Capture the cell that displays the provided text and extract its (X, Y) central coordinate. 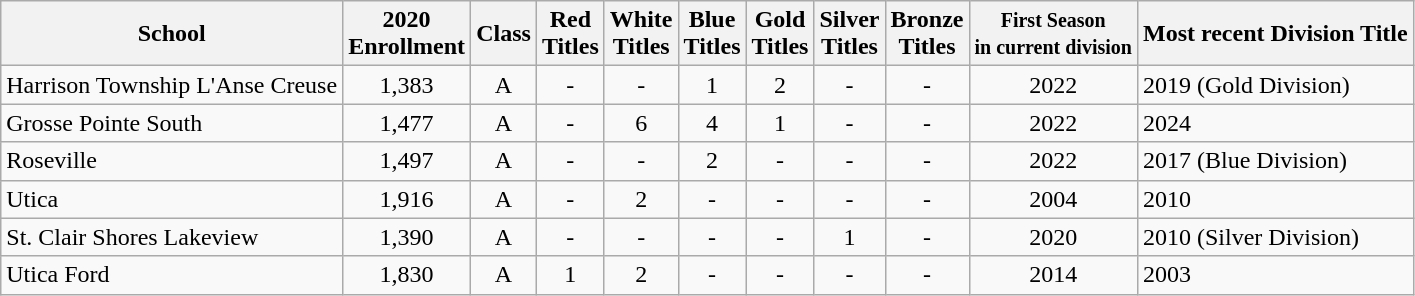
2003 (1275, 275)
2010 (1275, 199)
Red Titles (570, 34)
Utica (172, 199)
White Titles (641, 34)
4 (712, 123)
2024 (1275, 123)
GoldTitles (780, 34)
2020 (1053, 237)
Most recent Division Title (1275, 34)
1,916 (407, 199)
1,477 (407, 123)
1,390 (407, 237)
Grosse Pointe South (172, 123)
Class (504, 34)
SilverTitles (850, 34)
2017 (Blue Division) (1275, 161)
1,497 (407, 161)
First Season in current division (1053, 34)
2014 (1053, 275)
6 (641, 123)
Roseville (172, 161)
St. Clair Shores Lakeview (172, 237)
BronzeTitles (927, 34)
Utica Ford (172, 275)
2020 Enrollment (407, 34)
School (172, 34)
1,830 (407, 275)
2004 (1053, 199)
2019 (Gold Division) (1275, 85)
Harrison Township L'Anse Creuse (172, 85)
2010 (Silver Division) (1275, 237)
Blue Titles (712, 34)
1,383 (407, 85)
